Determine the (x, y) coordinate at the center of the cell enclosing the given text.  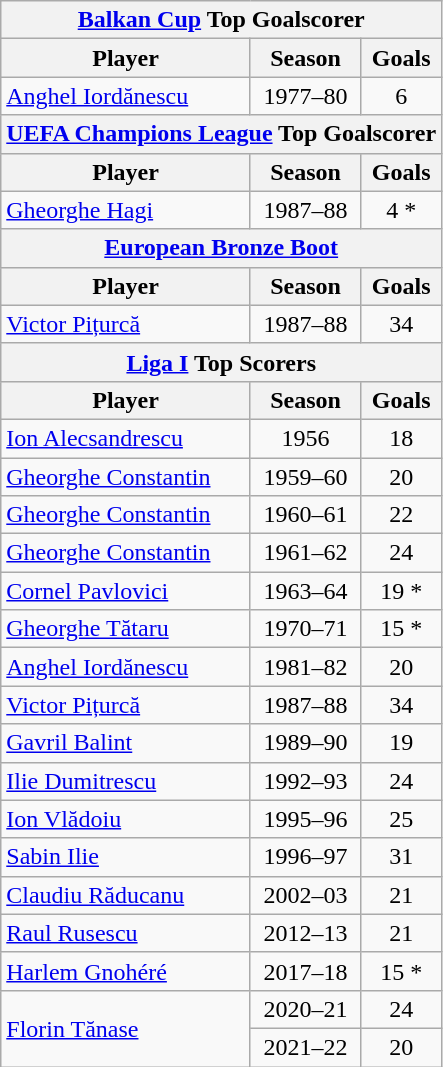
1995–96 (305, 819)
1977–80 (305, 96)
6 (402, 96)
1961–62 (305, 553)
19 (402, 743)
Gheorghe Tătaru (126, 629)
25 (402, 819)
1959–60 (305, 477)
UEFA Champions League Top Goalscorer (222, 134)
European Bronze Boot (222, 248)
Raul Rusescu (126, 933)
19 * (402, 591)
Liga I Top Scorers (222, 362)
Gheorghe Hagi (126, 210)
22 (402, 515)
Cornel Pavlovici (126, 591)
4 * (402, 210)
Balkan Cup Top Goalscorer (222, 20)
2002–03 (305, 895)
1981–82 (305, 667)
Florin Tănase (126, 1028)
Ilie Dumitrescu (126, 781)
Gavril Balint (126, 743)
2021–22 (305, 1047)
1970–71 (305, 629)
2017–18 (305, 971)
1989–90 (305, 743)
2012–13 (305, 933)
1996–97 (305, 857)
1963–64 (305, 591)
1956 (305, 438)
1992–93 (305, 781)
18 (402, 438)
31 (402, 857)
Ion Vlădoiu (126, 819)
Harlem Gnohéré (126, 971)
Ion Alecsandrescu (126, 438)
Sabin Ilie (126, 857)
Claudiu Răducanu (126, 895)
2020–21 (305, 1009)
1960–61 (305, 515)
